Determine the [x, y] coordinate at the center of the cell enclosing the given text.  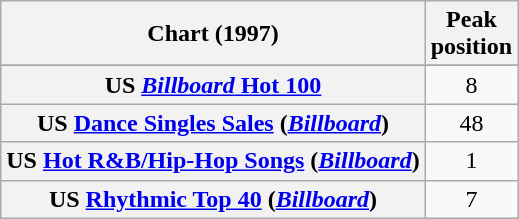
Peakposition [471, 34]
US Hot R&B/Hip-Hop Songs (Billboard) [213, 161]
1 [471, 161]
8 [471, 85]
US Billboard Hot 100 [213, 85]
48 [471, 123]
7 [471, 199]
Chart (1997) [213, 34]
US Dance Singles Sales (Billboard) [213, 123]
US Rhythmic Top 40 (Billboard) [213, 199]
